Extract the [X, Y] coordinate from the center of the cell holding the provided text.  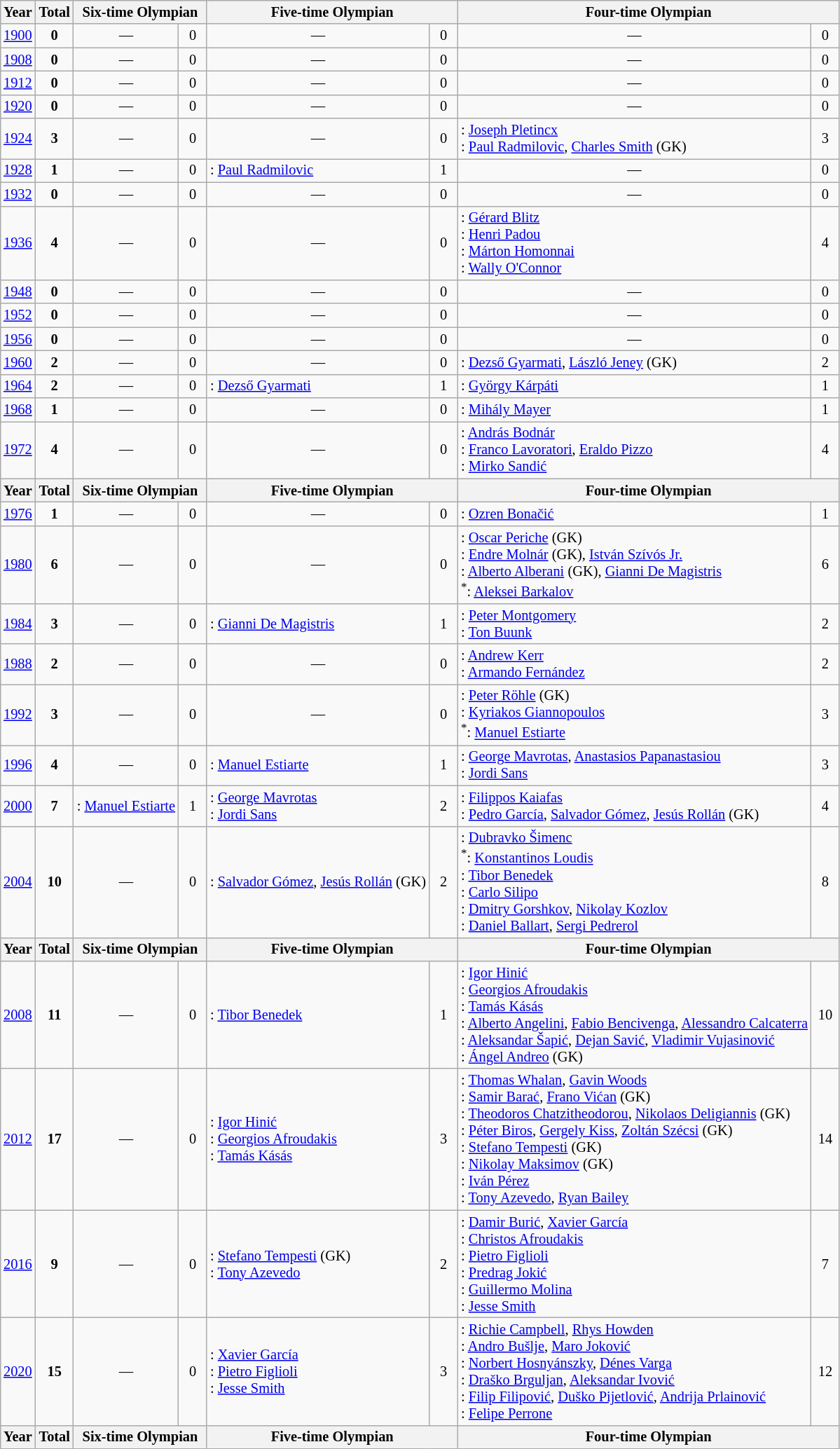
: Dezső Gyarmati, László Jeney (GK) [635, 362]
: András Bodnár: Franco Lavoratori, Eraldo Pizzo: Mirko Sandić [635, 450]
: Paul Radmilovic [318, 170]
: Peter Röhle (GK): Kyriakos Giannopoulos*: Manuel Estiarte [635, 715]
17 [55, 1139]
2000 [18, 806]
2008 [18, 1015]
: Tibor Benedek [318, 1015]
9 [55, 1264]
: Peter Montgomery: Ton Buunk [635, 624]
: Mihály Mayer [635, 410]
11 [55, 1015]
12 [825, 1371]
1912 [18, 83]
1964 [18, 386]
1972 [18, 450]
: Dubravko Šimenc*: Konstantinos Loudis: Tibor Benedek: Carlo Silipo: Dmitry Gorshkov, Nikolay Kozlov: Daniel Ballart, Sergi Pedrerol [635, 881]
2020 [18, 1371]
: Salvador Gómez, Jesús Rollán (GK) [318, 881]
: Dezső Gyarmati [318, 386]
1992 [18, 715]
14 [825, 1139]
: Igor Hinić: Georgios Afroudakis: Tamás Kásás [318, 1139]
1976 [18, 514]
1924 [18, 139]
: George Mavrotas: Jordi Sans [318, 806]
2016 [18, 1264]
1988 [18, 664]
1920 [18, 107]
2012 [18, 1139]
1928 [18, 170]
: Joseph Pletincx: Paul Radmilovic, Charles Smith (GK) [635, 139]
15 [55, 1371]
1968 [18, 410]
: Andrew Kerr: Armando Fernández [635, 664]
1952 [18, 315]
1932 [18, 194]
1996 [18, 765]
: Gérard Blitz: Henri Padou: Márton Homonnai: Wally O'Connor [635, 243]
: Ozren Bonačić [635, 514]
1948 [18, 291]
1960 [18, 362]
1936 [18, 243]
: George Mavrotas, Anastasios Papanastasiou: Jordi Sans [635, 765]
: Gianni De Magistris [318, 624]
: Filippos Kaiafas: Pedro García, Salvador Gómez, Jesús Rollán (GK) [635, 806]
1900 [18, 36]
1908 [18, 60]
: György Kárpáti [635, 386]
2004 [18, 881]
: Damir Burić, Xavier García: Christos Afroudakis: Pietro Figlioli: Predrag Jokić: Guillermo Molina: Jesse Smith [635, 1264]
: Stefano Tempesti (GK): Tony Azevedo [318, 1264]
1984 [18, 624]
8 [825, 881]
: Xavier García: Pietro Figlioli: Jesse Smith [318, 1371]
: Oscar Periche (GK): Endre Molnár (GK), István Szívós Jr.: Alberto Alberani (GK), Gianni De Magistris*: Aleksei Barkalov [635, 565]
1980 [18, 565]
1956 [18, 339]
